Capture the cell that displays the provided text and extract its [x, y] central coordinate. 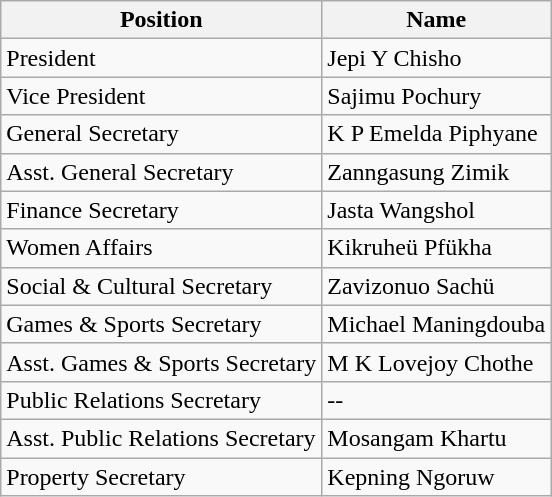
Jasta Wangshol [436, 210]
General Secretary [162, 134]
Women Affairs [162, 248]
President [162, 58]
Name [436, 20]
Asst. Games & Sports Secretary [162, 362]
Public Relations Secretary [162, 400]
Kikruheü Pfükha [436, 248]
Finance Secretary [162, 210]
Social & Cultural Secretary [162, 286]
Kepning Ngoruw [436, 477]
Vice President [162, 96]
Games & Sports Secretary [162, 324]
Asst. Public Relations Secretary [162, 438]
Michael Maningdouba [436, 324]
Asst. General Secretary [162, 172]
Zanngasung Zimik [436, 172]
Zavizonuo Sachü [436, 286]
Position [162, 20]
Sajimu Pochury [436, 96]
Jepi Y Chisho [436, 58]
Property Secretary [162, 477]
M K Lovejoy Chothe [436, 362]
-- [436, 400]
K P Emelda Piphyane [436, 134]
Mosangam Khartu [436, 438]
